Identify which cell holds the provided text, then report its [X, Y] central coordinate. 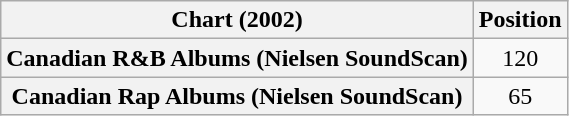
120 [520, 58]
65 [520, 96]
Chart (2002) [238, 20]
Position [520, 20]
Canadian Rap Albums (Nielsen SoundScan) [238, 96]
Canadian R&B Albums (Nielsen SoundScan) [238, 58]
